From the cell containing the given text, extract its center point as [X, Y] coordinate. 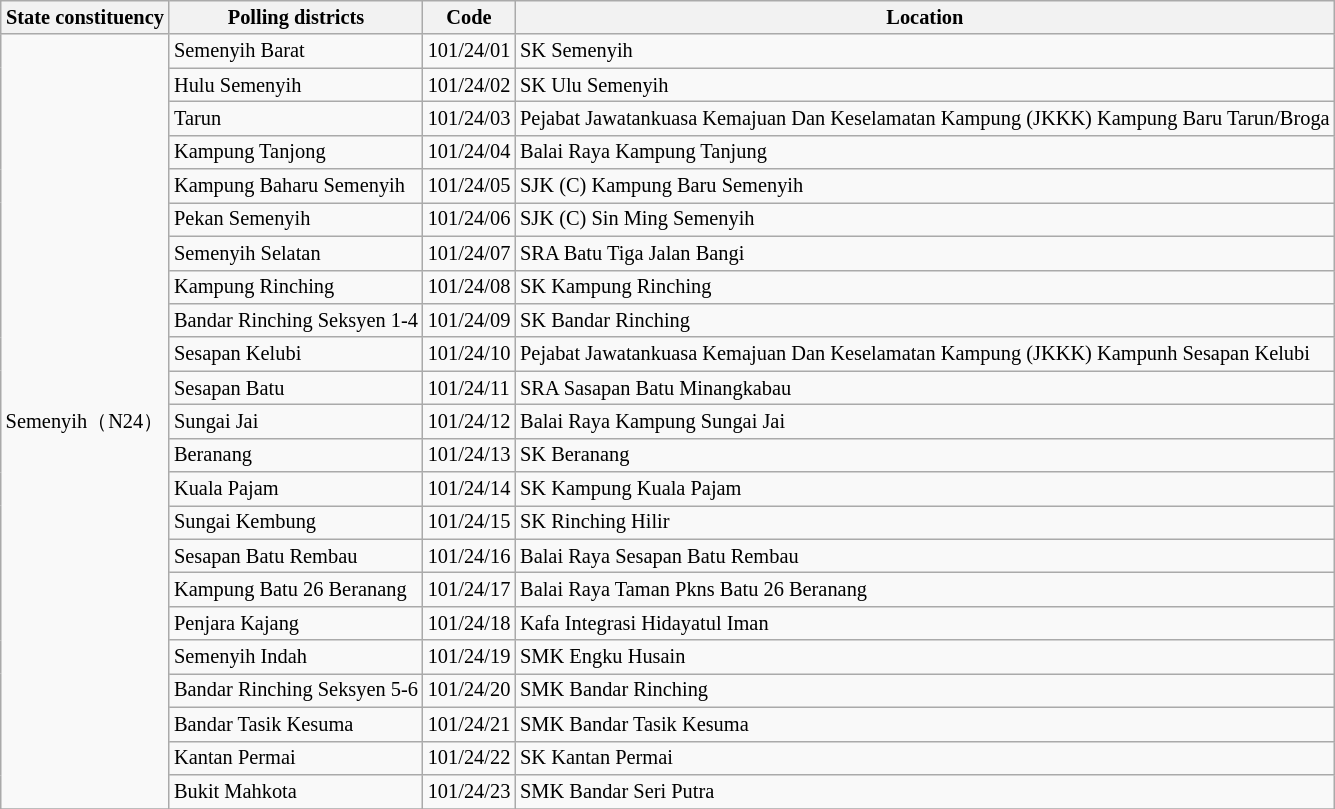
101/24/13 [469, 455]
SK Semenyih [924, 51]
SK Bandar Rinching [924, 320]
Kafa Integrasi Hidayatul Iman [924, 623]
Kantan Permai [296, 758]
101/24/18 [469, 623]
101/24/04 [469, 152]
Kampung Rinching [296, 287]
Sungai Jai [296, 421]
101/24/21 [469, 724]
SK Rinching Hilir [924, 522]
SK Ulu Semenyih [924, 85]
SRA Sasapan Batu Minangkabau [924, 388]
Bandar Rinching Seksyen 1-4 [296, 320]
SK Kampung Kuala Pajam [924, 489]
SK Kampung Rinching [924, 287]
Hulu Semenyih [296, 85]
101/24/12 [469, 421]
Pejabat Jawatankuasa Kemajuan Dan Keselamatan Kampung (JKKK) Kampung Baru Tarun/Broga [924, 118]
Polling districts [296, 17]
101/24/14 [469, 489]
101/24/11 [469, 388]
Kampung Tanjong [296, 152]
SK Beranang [924, 455]
101/24/22 [469, 758]
SMK Engku Husain [924, 657]
Bandar Rinching Seksyen 5-6 [296, 690]
Sungai Kembung [296, 522]
Kampung Batu 26 Beranang [296, 589]
101/24/07 [469, 253]
101/24/01 [469, 51]
Beranang [296, 455]
Sesapan Kelubi [296, 354]
SJK (C) Sin Ming Semenyih [924, 219]
Balai Raya Taman Pkns Batu 26 Beranang [924, 589]
Sesapan Batu Rembau [296, 556]
Pejabat Jawatankuasa Kemajuan Dan Keselamatan Kampung (JKKK) Kampunh Sesapan Kelubi [924, 354]
Semenyih Indah [296, 657]
SMK Bandar Tasik Kesuma [924, 724]
101/24/16 [469, 556]
101/24/05 [469, 186]
Balai Raya Kampung Sungai Jai [924, 421]
Code [469, 17]
Penjara Kajang [296, 623]
Pekan Semenyih [296, 219]
101/24/06 [469, 219]
101/24/08 [469, 287]
101/24/10 [469, 354]
Semenyih（N24） [85, 421]
Balai Raya Kampung Tanjung [924, 152]
101/24/20 [469, 690]
101/24/19 [469, 657]
101/24/17 [469, 589]
Semenyih Selatan [296, 253]
101/24/15 [469, 522]
Balai Raya Sesapan Batu Rembau [924, 556]
101/24/02 [469, 85]
101/24/03 [469, 118]
Location [924, 17]
Kuala Pajam [296, 489]
Sesapan Batu [296, 388]
Semenyih Barat [296, 51]
101/24/09 [469, 320]
SMK Bandar Seri Putra [924, 791]
State constituency [85, 17]
SK Kantan Permai [924, 758]
Tarun [296, 118]
SMK Bandar Rinching [924, 690]
SJK (C) Kampung Baru Semenyih [924, 186]
101/24/23 [469, 791]
Bandar Tasik Kesuma [296, 724]
SRA Batu Tiga Jalan Bangi [924, 253]
Bukit Mahkota [296, 791]
Kampung Baharu Semenyih [296, 186]
